From the cell containing the given text, extract its center point as [x, y] coordinate. 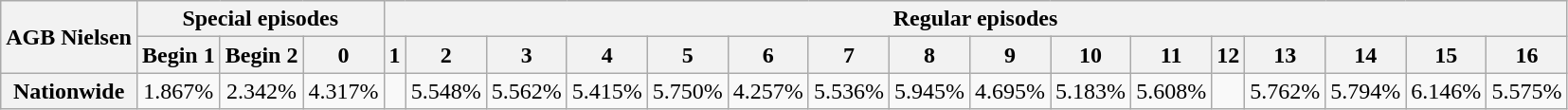
12 [1228, 55]
5.415% [606, 91]
11 [1171, 55]
2.342% [261, 91]
5.750% [688, 91]
Nationwide [69, 91]
5 [688, 55]
13 [1285, 55]
5.562% [527, 91]
Special episodes [260, 19]
16 [1527, 55]
14 [1366, 55]
Begin 1 [178, 55]
Regular episodes [976, 19]
Begin 2 [261, 55]
4 [606, 55]
5.183% [1091, 91]
10 [1091, 55]
5.548% [445, 91]
5.608% [1171, 91]
4.317% [343, 91]
5.762% [1285, 91]
5.794% [1366, 91]
7 [849, 55]
15 [1446, 55]
6.146% [1446, 91]
1.867% [178, 91]
4.695% [1010, 91]
4.257% [767, 91]
5.575% [1527, 91]
0 [343, 55]
5.536% [849, 91]
2 [445, 55]
3 [527, 55]
5.945% [928, 91]
1 [394, 55]
8 [928, 55]
6 [767, 55]
AGB Nielsen [69, 37]
9 [1010, 55]
